Detect which cell encompasses the target text, then output its [X, Y] center coordinate. 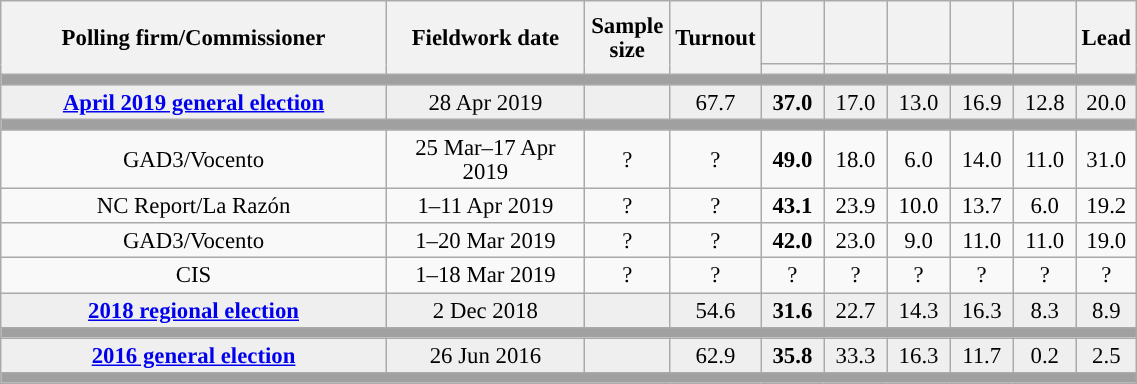
28 Apr 2019 [485, 102]
37.0 [792, 102]
17.0 [856, 102]
14.3 [918, 310]
10.0 [918, 206]
43.1 [792, 206]
31.6 [792, 310]
42.0 [792, 242]
20.0 [1106, 102]
19.0 [1106, 242]
16.9 [982, 102]
2.5 [1106, 356]
1–18 Mar 2019 [485, 276]
Turnout [716, 38]
19.2 [1106, 206]
23.9 [856, 206]
26 Jun 2016 [485, 356]
8.9 [1106, 310]
13.0 [918, 102]
0.2 [1044, 356]
2018 regional election [194, 310]
NC Report/La Razón [194, 206]
9.0 [918, 242]
33.3 [856, 356]
1–20 Mar 2019 [485, 242]
8.3 [1044, 310]
13.7 [982, 206]
35.8 [792, 356]
62.9 [716, 356]
12.8 [1044, 102]
18.0 [856, 160]
14.0 [982, 160]
31.0 [1106, 160]
49.0 [792, 160]
23.0 [856, 242]
Sample size [627, 38]
22.7 [856, 310]
54.6 [716, 310]
CIS [194, 276]
1–11 Apr 2019 [485, 206]
2 Dec 2018 [485, 310]
April 2019 general election [194, 102]
25 Mar–17 Apr 2019 [485, 160]
11.7 [982, 356]
Lead [1106, 38]
Polling firm/Commissioner [194, 38]
Fieldwork date [485, 38]
67.7 [716, 102]
2016 general election [194, 356]
